Find where the given text appears and provide that cell's center as [x, y] coordinate. 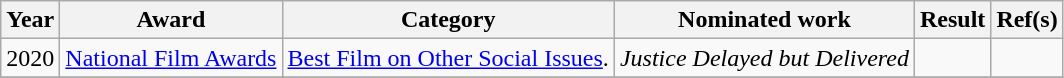
Award [171, 20]
Year [30, 20]
Ref(s) [1027, 20]
Category [448, 20]
Nominated work [764, 20]
National Film Awards [171, 58]
Best Film on Other Social Issues. [448, 58]
Result [952, 20]
2020 [30, 58]
Justice Delayed but Delivered [764, 58]
